Detect which cell encompasses the target text, then output its (X, Y) center coordinate. 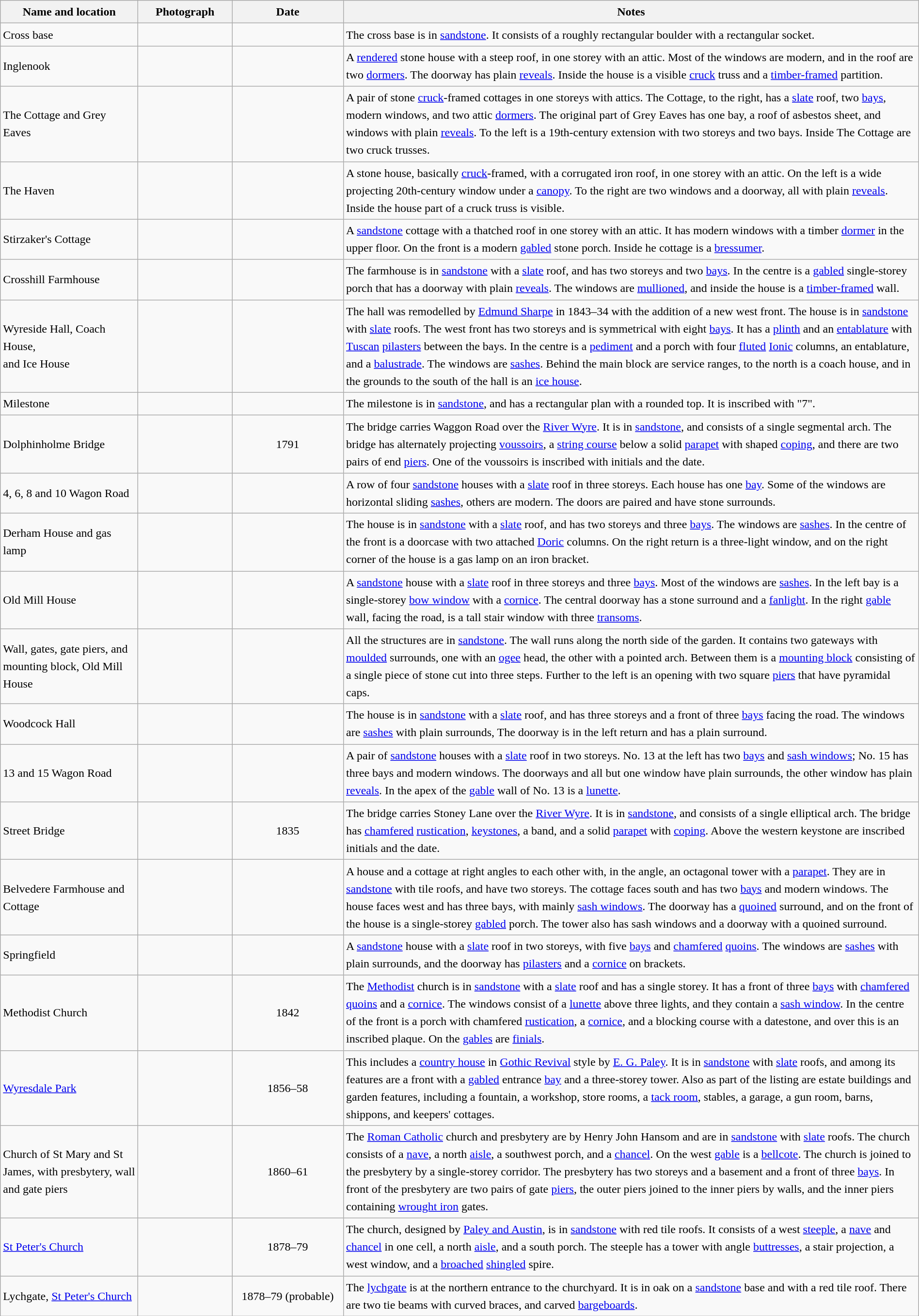
Woodcock Hall (69, 724)
The milestone is in sandstone, and has a rectangular plan with a rounded top. It is inscribed with "7". (631, 403)
13 and 15 Wagon Road (69, 773)
St Peter's Church (69, 1247)
The Haven (69, 190)
Name and location (69, 12)
Milestone (69, 403)
1856–58 (288, 1088)
1842 (288, 1012)
Derham House and gas lamp (69, 542)
The cross base is in sandstone. It consists of a roughly rectangular boulder with a rectangular socket. (631, 35)
1835 (288, 831)
Old Mill House (69, 600)
Wall, gates, gate piers, and mounting block, Old Mill House (69, 666)
Inglenook (69, 66)
Notes (631, 12)
4, 6, 8 and 10 Wagon Road (69, 493)
1878–79 (288, 1247)
Belvedere Farmhouse and Cottage (69, 897)
Lychgate, St Peter's Church (69, 1296)
Wyresdale Park (69, 1088)
Church of St Mary and St James, with presbytery, wall and gate piers (69, 1172)
Photograph (185, 12)
Cross base (69, 35)
Stirzaker's Cottage (69, 240)
1860–61 (288, 1172)
1791 (288, 444)
Dolphinholme Bridge (69, 444)
Street Bridge (69, 831)
Methodist Church (69, 1012)
The Cottage and Grey Eaves (69, 124)
Date (288, 12)
Springfield (69, 955)
Wyreside Hall, Coach House,and Ice House (69, 346)
Crosshill Farmhouse (69, 279)
1878–79 (probable) (288, 1296)
